Determine the [x, y] coordinate at the center of the cell enclosing the given text.  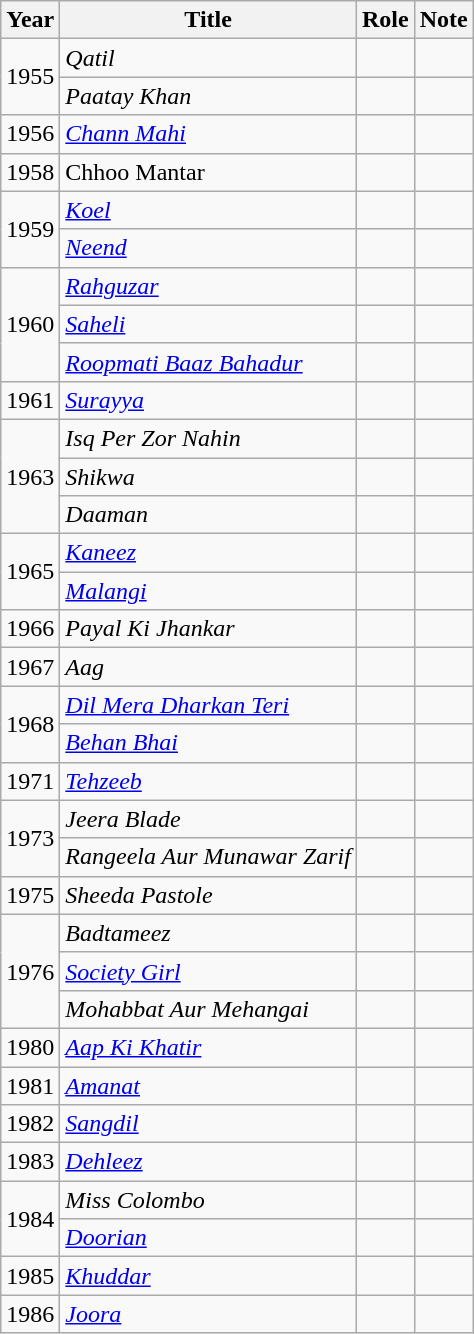
1986 [30, 1314]
Aag [208, 667]
Paatay Khan [208, 96]
1966 [30, 629]
Kaneez [208, 553]
1982 [30, 1124]
1955 [30, 77]
1975 [30, 895]
1984 [30, 1219]
1983 [30, 1162]
Khuddar [208, 1276]
Society Girl [208, 971]
Sheeda Pastole [208, 895]
Shikwa [208, 477]
1963 [30, 476]
Sangdil [208, 1124]
Saheli [208, 324]
1958 [30, 172]
1956 [30, 134]
1968 [30, 724]
Chann Mahi [208, 134]
Malangi [208, 591]
Joora [208, 1314]
1961 [30, 400]
Neend [208, 248]
Badtameez [208, 933]
Miss Colombo [208, 1200]
Note [444, 20]
Tehzeeb [208, 781]
Year [30, 20]
1980 [30, 1047]
1960 [30, 324]
Mohabbat Aur Mehangai [208, 1009]
Rahguzar [208, 286]
Role [385, 20]
1985 [30, 1276]
1973 [30, 838]
Dil Mera Dharkan Teri [208, 705]
1971 [30, 781]
Jeera Blade [208, 819]
1981 [30, 1085]
Daaman [208, 515]
Dehleez [208, 1162]
Payal Ki Jhankar [208, 629]
Qatil [208, 58]
Rangeela Aur Munawar Zarif [208, 857]
Koel [208, 210]
Doorian [208, 1238]
Amanat [208, 1085]
1965 [30, 572]
Chhoo Mantar [208, 172]
1959 [30, 229]
1967 [30, 667]
Surayya [208, 400]
Aap Ki Khatir [208, 1047]
Behan Bhai [208, 743]
Isq Per Zor Nahin [208, 438]
1976 [30, 971]
Title [208, 20]
Roopmati Baaz Bahadur [208, 362]
